Pinpoint the cell where the given text exists, returning its (x, y) midpoint coordinate. 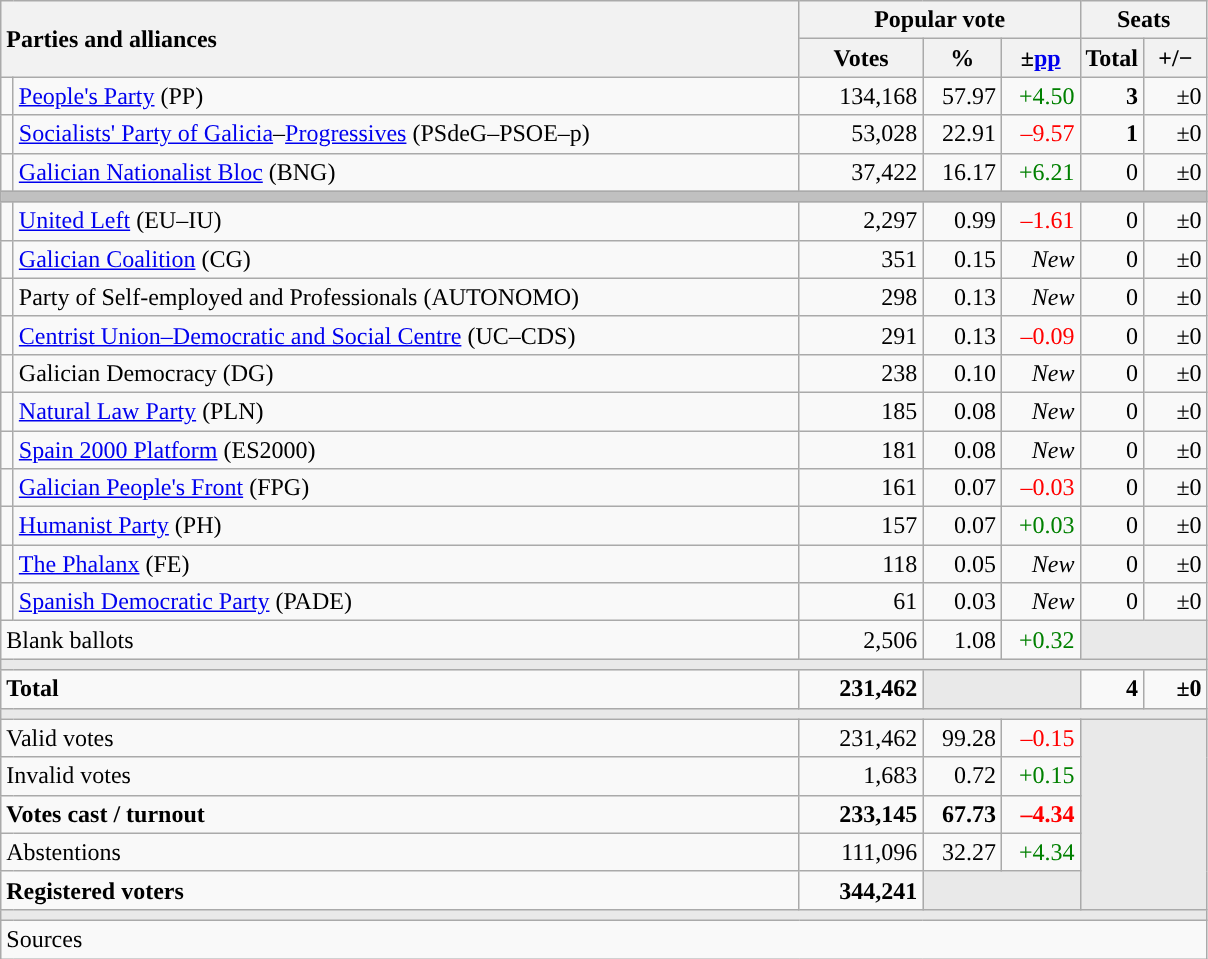
118 (861, 564)
22.91 (962, 134)
291 (861, 335)
233,145 (861, 814)
Abstentions (400, 852)
–0.15 (1040, 738)
±pp (1040, 58)
67.73 (962, 814)
0.15 (962, 259)
The Phalanx (FE) (406, 564)
Socialists' Party of Galicia–Progressives (PSdeG–PSOE–p) (406, 134)
+0.03 (1040, 526)
53,028 (861, 134)
+6.21 (1040, 172)
37,422 (861, 172)
% (962, 58)
161 (861, 488)
Votes cast / turnout (400, 814)
Parties and alliances (400, 39)
1 (1112, 134)
0.99 (962, 221)
0.05 (962, 564)
Natural Law Party (PLN) (406, 411)
57.97 (962, 96)
32.27 (962, 852)
Valid votes (400, 738)
+4.50 (1040, 96)
Seats (1144, 20)
181 (861, 449)
+0.15 (1040, 776)
61 (861, 602)
Sources (604, 939)
185 (861, 411)
111,096 (861, 852)
344,241 (861, 890)
Centrist Union–Democratic and Social Centre (UC–CDS) (406, 335)
Party of Self-employed and Professionals (AUTONOMO) (406, 297)
–1.61 (1040, 221)
Galician Coalition (CG) (406, 259)
2,297 (861, 221)
Invalid votes (400, 776)
United Left (EU–IU) (406, 221)
0.10 (962, 373)
–9.57 (1040, 134)
157 (861, 526)
0.03 (962, 602)
238 (861, 373)
Humanist Party (PH) (406, 526)
Blank ballots (400, 640)
+4.34 (1040, 852)
1,683 (861, 776)
0.72 (962, 776)
Galician Democracy (DG) (406, 373)
4 (1112, 689)
351 (861, 259)
2,506 (861, 640)
–0.09 (1040, 335)
Registered voters (400, 890)
+/− (1176, 58)
134,168 (861, 96)
People's Party (PP) (406, 96)
298 (861, 297)
–4.34 (1040, 814)
99.28 (962, 738)
16.17 (962, 172)
Galician People's Front (FPG) (406, 488)
3 (1112, 96)
Spain 2000 Platform (ES2000) (406, 449)
Popular vote (940, 20)
Galician Nationalist Bloc (BNG) (406, 172)
Spanish Democratic Party (PADE) (406, 602)
–0.03 (1040, 488)
Votes (861, 58)
1.08 (962, 640)
+0.32 (1040, 640)
